Extract the [X, Y] coordinate from the center of the cell holding the provided text.  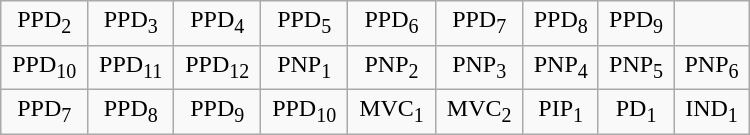
PNP1 [304, 67]
PPD3 [131, 23]
PPD11 [131, 67]
PNP2 [392, 67]
PNP4 [560, 67]
IND1 [712, 111]
PNP3 [479, 67]
PPD12 [218, 67]
PD1 [636, 111]
MVC1 [392, 111]
PPD5 [304, 23]
MVC2 [479, 111]
PPD6 [392, 23]
PIP1 [560, 111]
PNP5 [636, 67]
PNP6 [712, 67]
PPD4 [218, 23]
PPD2 [44, 23]
